Detect which cell encompasses the target text, then output its (X, Y) center coordinate. 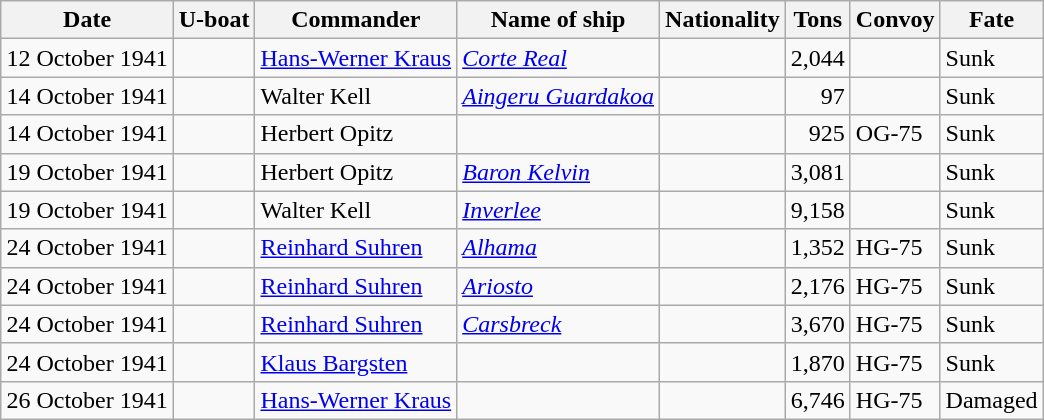
Inverlee (558, 210)
1,352 (818, 248)
12 October 1941 (87, 58)
925 (818, 134)
Commander (356, 20)
Corte Real (558, 58)
OG-75 (895, 134)
Baron Kelvin (558, 172)
Convoy (895, 20)
Ariosto (558, 286)
Damaged (992, 400)
2,176 (818, 286)
3,670 (818, 324)
Nationality (723, 20)
97 (818, 96)
Name of ship (558, 20)
Tons (818, 20)
Alhama (558, 248)
Fate (992, 20)
6,746 (818, 400)
U-boat (214, 20)
9,158 (818, 210)
Carsbreck (558, 324)
2,044 (818, 58)
26 October 1941 (87, 400)
3,081 (818, 172)
Aingeru Guardakoa (558, 96)
Date (87, 20)
Klaus Bargsten (356, 362)
1,870 (818, 362)
